Pinpoint the cell where the given text exists, returning its [X, Y] midpoint coordinate. 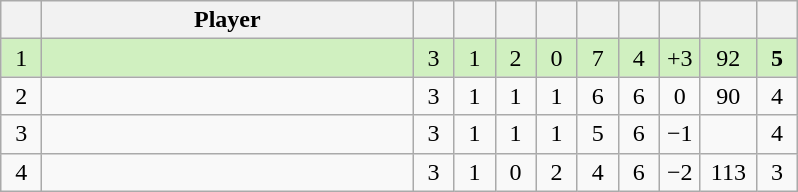
7 [598, 58]
+3 [680, 58]
92 [728, 58]
−2 [680, 172]
Player [228, 20]
113 [728, 172]
90 [728, 96]
−1 [680, 134]
